Locate the cell with the specified text and output its (X, Y) center coordinate. 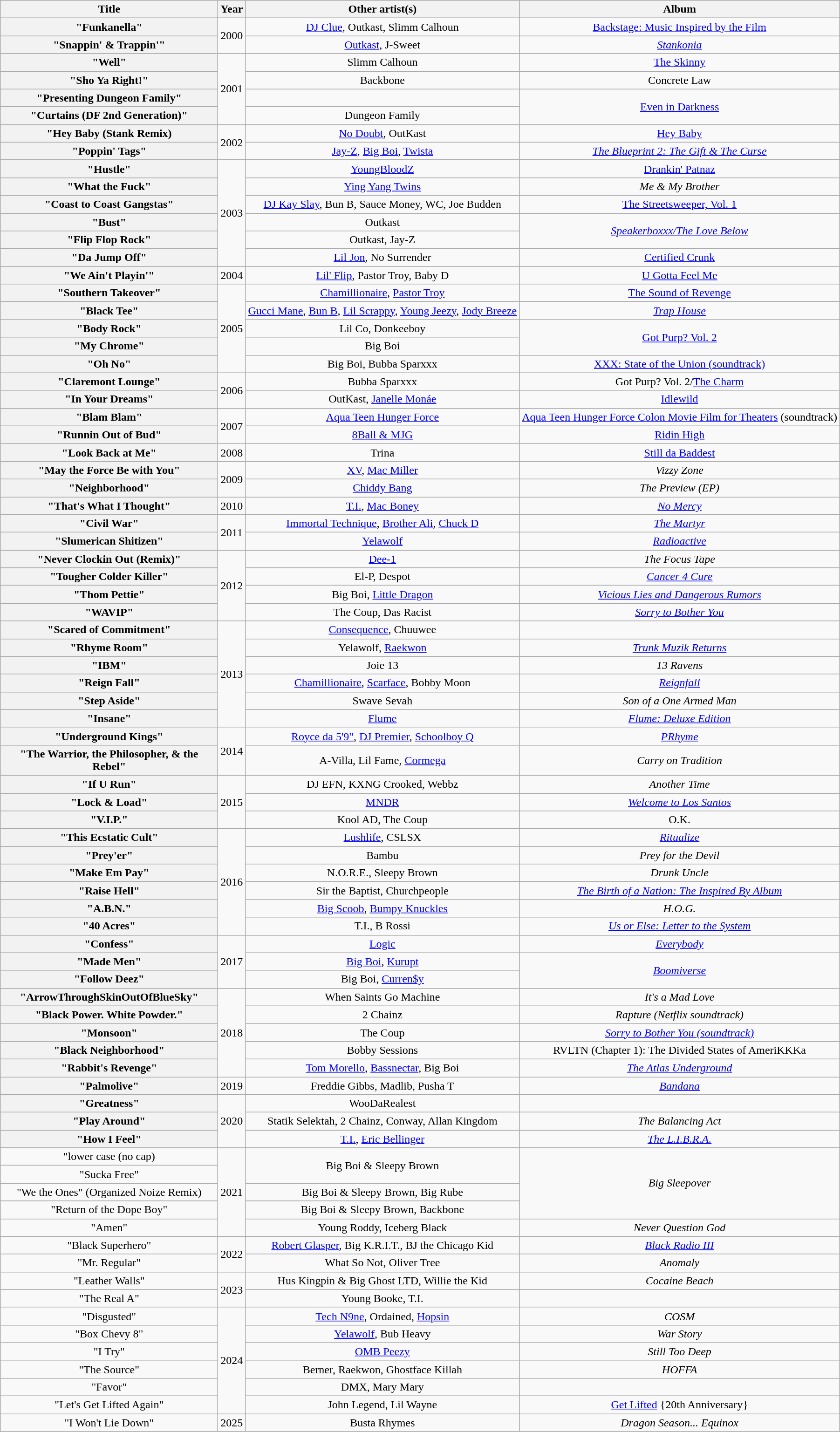
"Reign Fall" (109, 683)
Robert Glasper, Big K.R.I.T., BJ the Chicago Kid (382, 1245)
Flume: Deluxe Edition (680, 718)
2002 (232, 142)
Lil Jon, No Surrender (382, 258)
The Balancing Act (680, 1121)
The Birth of a Nation: The Inspired By Album (680, 891)
Immortal Technique, Brother Ali, Chuck D (382, 524)
"Never Clockin Out (Remix)" (109, 559)
"Rabbit's Revenge" (109, 1068)
Boomiverse (680, 970)
2016 (232, 882)
"Made Men" (109, 961)
Me & My Brother (680, 186)
"Insane" (109, 718)
DJ Kay Slay, Bun B, Sauce Money, WC, Joe Budden (382, 204)
T.I., Mac Boney (382, 505)
"I Try" (109, 1351)
Idlewild (680, 399)
"Presenting Dungeon Family" (109, 98)
Busta Rhymes (382, 1423)
A-Villa, Lil Fame, Cormega (382, 760)
T.I., Eric Bellinger (382, 1139)
OutKast, Janelle Monáe (382, 399)
Bubba Sparxxx (382, 382)
"Favor" (109, 1387)
Bandana (680, 1086)
"Slumerican Shitizen" (109, 541)
"Monsoon" (109, 1032)
Sorry to Bother You (680, 612)
The Preview (EP) (680, 488)
"Body Rock" (109, 328)
Trina (382, 452)
2025 (232, 1423)
"Amen" (109, 1227)
YoungBloodZ (382, 169)
Never Question God (680, 1227)
"What the Fuck" (109, 186)
Sir the Baptist, Churchpeople (382, 891)
Tech N9ne, Ordained, Hopsin (382, 1316)
2017 (232, 961)
"Neighborhood" (109, 488)
"Rhyme Room" (109, 648)
Trunk Muzik Returns (680, 648)
Other artist(s) (382, 9)
2012 (232, 586)
"Civil War" (109, 524)
"V.I.P." (109, 820)
Berner, Raekwon, Ghostface Killah (382, 1369)
"Step Aside" (109, 701)
"Bust" (109, 222)
Chamillionaire, Scarface, Bobby Moon (382, 683)
Joie 13 (382, 665)
Big Boi (382, 346)
The L.I.B.R.A. (680, 1139)
Welcome to Los Santos (680, 802)
DMX, Mary Mary (382, 1387)
2004 (232, 275)
Young Roddy, Iceberg Black (382, 1227)
The Sound of Revenge (680, 293)
The Blueprint 2: The Gift & The Curse (680, 151)
Backbone (382, 80)
XV, Mac Miller (382, 470)
2006 (232, 390)
The Atlas Underground (680, 1068)
U Gotta Feel Me (680, 275)
Prey for the Devil (680, 855)
"My Chrome" (109, 346)
2008 (232, 452)
Bambu (382, 855)
The Coup (382, 1032)
Big Boi, Little Dragon (382, 594)
Another Time (680, 784)
"Well" (109, 62)
Consequence, Chuuwee (382, 630)
Big Boi, Kurupt (382, 961)
2018 (232, 1032)
"Palmolive" (109, 1086)
No Doubt, OutKast (382, 133)
What So Not, Oliver Tree (382, 1263)
"A.B.N." (109, 908)
Chiddy Bang (382, 488)
"Look Back at Me" (109, 452)
HOFFA (680, 1369)
Everybody (680, 944)
"In Your Dreams" (109, 399)
Big Boi, Bubba Sparxxx (382, 364)
Yelawolf (382, 541)
Reignfall (680, 683)
"Runnin Out of Bud" (109, 435)
"Funkanella" (109, 27)
PRhyme (680, 736)
"Coast to Coast Gangstas" (109, 204)
Big Scoob, Bumpy Knuckles (382, 908)
"Mr. Regular" (109, 1263)
Us or Else: Letter to the System (680, 926)
"Tougher Colder Killer" (109, 577)
Outkast, Jay-Z (382, 240)
"Return of the Dope Boy" (109, 1210)
El-P, Despot (382, 577)
The Streetsweeper, Vol. 1 (680, 204)
The Martyr (680, 524)
Carry on Tradition (680, 760)
When Saints Go Machine (382, 997)
Drankin' Patnaz (680, 169)
Lil' Flip, Pastor Troy, Baby D (382, 275)
"That's What I Thought" (109, 505)
"Flip Flop Rock" (109, 240)
"lower case (no cap) (109, 1157)
Stankonia (680, 45)
Sorry to Bother You (soundtrack) (680, 1032)
Bobby Sessions (382, 1050)
"If U Run" (109, 784)
2020 (232, 1121)
DJ Clue, Outkast, Slimm Calhoun (382, 27)
2022 (232, 1254)
It's a Mad Love (680, 997)
2005 (232, 328)
"This Ecstatic Cult" (109, 838)
OMB Peezy (382, 1351)
Rapture (Netflix soundtrack) (680, 1015)
2010 (232, 505)
Big Boi & Sleepy Brown, Backbone (382, 1210)
"Hustle" (109, 169)
Big Boi & Sleepy Brown, Big Rube (382, 1192)
John Legend, Lil Wayne (382, 1405)
2009 (232, 479)
Get Lifted {20th Anniversary} (680, 1405)
"Make Em Pay" (109, 873)
DJ EFN, KXNG Crooked, Webbz (382, 784)
Big Boi, Curren$y (382, 979)
2021 (232, 1192)
"Thom Pettie" (109, 594)
Statik Selektah, 2 Chainz, Conway, Allan Kingdom (382, 1121)
Still Too Deep (680, 1351)
"Snappin' & Trappin'" (109, 45)
The Skinny (680, 62)
Tom Morello, Bassnectar, Big Boi (382, 1068)
"Box Chevy 8" (109, 1334)
Hey Baby (680, 133)
2007 (232, 426)
Backstage: Music Inspired by the Film (680, 27)
Drunk Uncle (680, 873)
Big Boi & Sleepy Brown (382, 1166)
Dragon Season... Equinox (680, 1423)
MNDR (382, 802)
"Follow Deez" (109, 979)
"Black Power. White Powder." (109, 1015)
"The Source" (109, 1369)
"Leather Walls" (109, 1281)
"May the Force Be with You" (109, 470)
Radioactive (680, 541)
"Blam Blam" (109, 417)
"Da Jump Off" (109, 258)
Cancer 4 Cure (680, 577)
Concrete Law (680, 80)
Yelawolf, Raekwon (382, 648)
XXX: State of the Union (soundtrack) (680, 364)
Jay-Z, Big Boi, Twista (382, 151)
2014 (232, 751)
"I Won't Lie Down" (109, 1423)
The Focus Tape (680, 559)
"Claremont Lounge" (109, 382)
Ritualize (680, 838)
Got Purp? Vol. 2 (680, 337)
"How I Feel" (109, 1139)
Lushlife, CSLSX (382, 838)
"Disgusted" (109, 1316)
Vicious Lies and Dangerous Rumors (680, 594)
Cocaine Beach (680, 1281)
Title (109, 9)
2001 (232, 89)
"Black Superhero" (109, 1245)
"Sho Ya Right!" (109, 80)
"IBM" (109, 665)
13 Ravens (680, 665)
"Poppin' Tags" (109, 151)
T.I., B Rossi (382, 926)
Trap House (680, 311)
2 Chainz (382, 1015)
"Underground Kings" (109, 736)
"WAVIP" (109, 612)
Gucci Mane, Bun B, Lil Scrappy, Young Jeezy, Jody Breeze (382, 311)
Swave Sevah (382, 701)
"We the Ones" (Organized Noize Remix) (109, 1192)
"Scared of Commitment" (109, 630)
Album (680, 9)
"Black Neighborhood" (109, 1050)
2015 (232, 802)
2000 (232, 36)
Ridin High (680, 435)
"Confess" (109, 944)
"The Real A" (109, 1298)
Year (232, 9)
Aqua Teen Hunger Force Colon Movie Film for Theaters (soundtrack) (680, 417)
Certified Crunk (680, 258)
8Ball & MJG (382, 435)
"Sucka Free" (109, 1174)
"Curtains (DF 2nd Generation)" (109, 116)
Vizzy Zone (680, 470)
WooDaRealest (382, 1104)
H.O.G. (680, 908)
Dungeon Family (382, 116)
Lil Co, Donkeeboy (382, 328)
Dee-1 (382, 559)
"Hey Baby (Stank Remix) (109, 133)
2024 (232, 1360)
Freddie Gibbs, Madlib, Pusha T (382, 1086)
N.O.R.E., Sleepy Brown (382, 873)
"The Warrior, the Philosopher, & the Rebel" (109, 760)
Royce da 5'9", DJ Premier, Schoolboy Q (382, 736)
Flume (382, 718)
RVLTN (Chapter 1): The Divided States of AmeriKKKa (680, 1050)
Son of a One Armed Man (680, 701)
Kool AD, The Coup (382, 820)
"Oh No" (109, 364)
Black Radio III (680, 1245)
Even in Darkness (680, 107)
Outkast, J-Sweet (382, 45)
War Story (680, 1334)
Yelawolf, Bub Heavy (382, 1334)
"Raise Hell" (109, 891)
Hus Kingpin & Big Ghost LTD, Willie the Kid (382, 1281)
"Play Around" (109, 1121)
The Coup, Das Racist (382, 612)
Speakerboxxx/The Love Below (680, 231)
Outkast (382, 222)
Ying Yang Twins (382, 186)
Aqua Teen Hunger Force (382, 417)
Chamillionaire, Pastor Troy (382, 293)
O.K. (680, 820)
2013 (232, 674)
Big Sleepover (680, 1183)
"40 Acres" (109, 926)
"We Ain't Playin'" (109, 275)
COSM (680, 1316)
"ArrowThroughSkinOutOfBlueSky" (109, 997)
Anomaly (680, 1263)
"Lock & Load" (109, 802)
"Greatness" (109, 1104)
"Black Tee" (109, 311)
Logic (382, 944)
2011 (232, 532)
Young Booke, T.I. (382, 1298)
"Let's Get Lifted Again" (109, 1405)
No Mercy (680, 505)
Got Purp? Vol. 2/The Charm (680, 382)
2023 (232, 1289)
2003 (232, 213)
"Prey'er" (109, 855)
2019 (232, 1086)
"Southern Takeover" (109, 293)
Still da Baddest (680, 452)
Slimm Calhoun (382, 62)
